Scan for the cell matching the given text and deliver its [X, Y] coordinate at center. 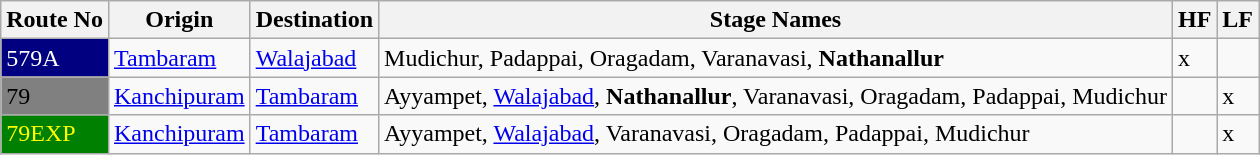
Stage Names [776, 20]
79 [55, 96]
Walajabad [314, 58]
LF [1238, 20]
HF [1194, 20]
Ayyampet, Walajabad, Nathanallur, Varanavasi, Oragadam, Padappai, Mudichur [776, 96]
79EXP [55, 134]
Destination [314, 20]
579A [55, 58]
Mudichur, Padappai, Oragadam, Varanavasi, Nathanallur [776, 58]
Origin [179, 20]
Route No [55, 20]
Ayyampet, Walajabad, Varanavasi, Oragadam, Padappai, Mudichur [776, 134]
